From the cell containing the given text, extract its center point as (X, Y) coordinate. 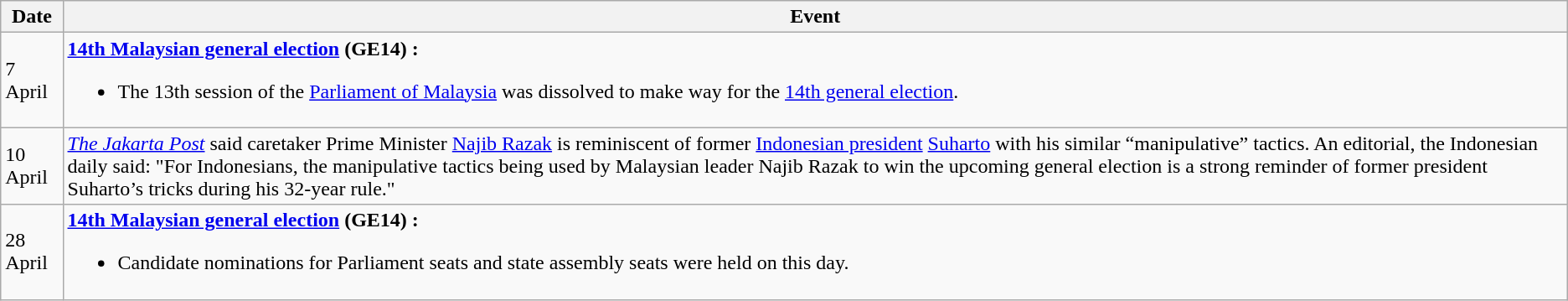
Date (32, 17)
10 April (32, 166)
Event (815, 17)
14th Malaysian general election (GE14) :The 13th session of the Parliament of Malaysia was dissolved to make way for the 14th general election. (815, 80)
14th Malaysian general election (GE14) :Candidate nominations for Parliament seats and state assembly seats were held on this day. (815, 252)
28 April (32, 252)
7 April (32, 80)
